Determine the (X, Y) coordinate at the center of the cell enclosing the given text.  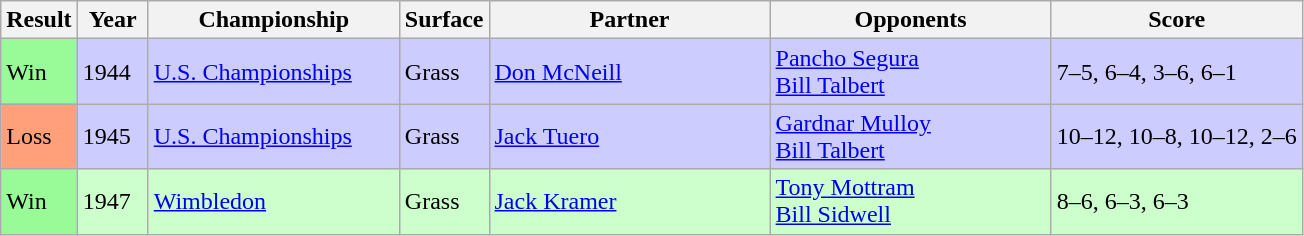
10–12, 10–8, 10–12, 2–6 (1176, 136)
Loss (39, 136)
Gardnar Mulloy Bill Talbert (910, 136)
8–6, 6–3, 6–3 (1176, 202)
Jack Tuero (630, 136)
Championship (274, 20)
Don McNeill (630, 72)
Tony Mottram Bill Sidwell (910, 202)
7–5, 6–4, 3–6, 6–1 (1176, 72)
Partner (630, 20)
Result (39, 20)
Year (112, 20)
1944 (112, 72)
Jack Kramer (630, 202)
1945 (112, 136)
Pancho Segura Bill Talbert (910, 72)
Score (1176, 20)
1947 (112, 202)
Wimbledon (274, 202)
Surface (444, 20)
Opponents (910, 20)
